Find where the given text appears and provide that cell's center as [x, y] coordinate. 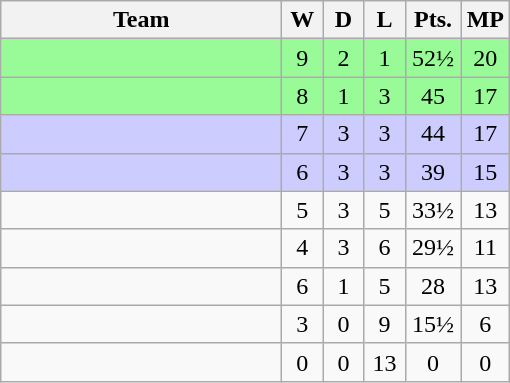
D [344, 20]
44 [433, 134]
15 [486, 172]
L [384, 20]
W [302, 20]
52½ [433, 58]
39 [433, 172]
8 [302, 96]
Team [142, 20]
MP [486, 20]
4 [302, 248]
15½ [433, 324]
33½ [433, 210]
28 [433, 286]
2 [344, 58]
20 [486, 58]
11 [486, 248]
Pts. [433, 20]
29½ [433, 248]
7 [302, 134]
45 [433, 96]
